Extract the (X, Y) coordinate from the center of the cell holding the provided text.  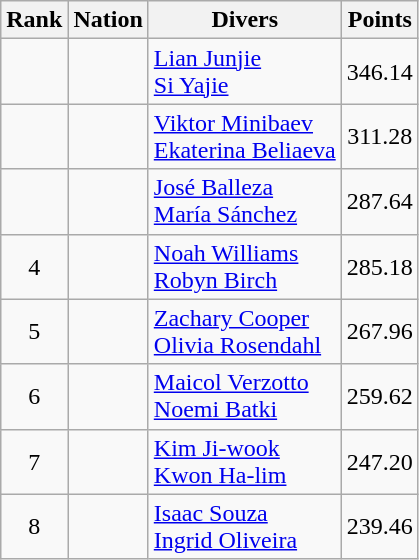
Nation (108, 20)
7 (34, 462)
247.20 (380, 462)
4 (34, 266)
239.46 (380, 526)
Divers (244, 20)
259.62 (380, 396)
Viktor MinibaevEkaterina Beliaeva (244, 136)
267.96 (380, 332)
5 (34, 332)
287.64 (380, 202)
285.18 (380, 266)
Kim Ji-wookKwon Ha-lim (244, 462)
José BallezaMaría Sánchez (244, 202)
Noah WilliamsRobyn Birch (244, 266)
8 (34, 526)
311.28 (380, 136)
Points (380, 20)
Rank (34, 20)
6 (34, 396)
Zachary CooperOlivia Rosendahl (244, 332)
Maicol VerzottoNoemi Batki (244, 396)
346.14 (380, 72)
Isaac SouzaIngrid Oliveira (244, 526)
Lian JunjieSi Yajie (244, 72)
